Capture the cell that displays the provided text and extract its (x, y) central coordinate. 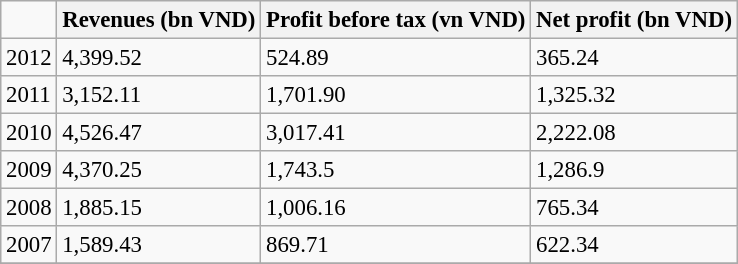
1,006.16 (396, 208)
2009 (29, 170)
Net profit (bn VND) (634, 20)
4,370.25 (159, 170)
3,017.41 (396, 133)
1,885.15 (159, 208)
869.71 (396, 245)
1,743.5 (396, 170)
1,325.32 (634, 95)
4,526.47 (159, 133)
1,589.43 (159, 245)
1,701.90 (396, 95)
3,152.11 (159, 95)
2012 (29, 57)
765.34 (634, 208)
2010 (29, 133)
524.89 (396, 57)
2011 (29, 95)
2008 (29, 208)
622.34 (634, 245)
2007 (29, 245)
4,399.52 (159, 57)
365.24 (634, 57)
1,286.9 (634, 170)
Revenues (bn VND) (159, 20)
2,222.08 (634, 133)
Profit before tax (vn VND) (396, 20)
